Return the [X, Y] coordinate for the center point of the cell that contains the specified text.  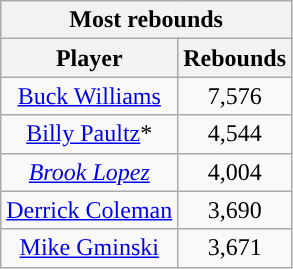
Buck Williams [90, 96]
Most rebounds [146, 20]
Brook Lopez [90, 172]
Rebounds [235, 58]
4,004 [235, 172]
3,671 [235, 248]
Derrick Coleman [90, 210]
3,690 [235, 210]
Mike Gminski [90, 248]
Player [90, 58]
7,576 [235, 96]
Billy Paultz* [90, 134]
4,544 [235, 134]
